Provide the (X, Y) coordinate of the cell's center where the given text is located.  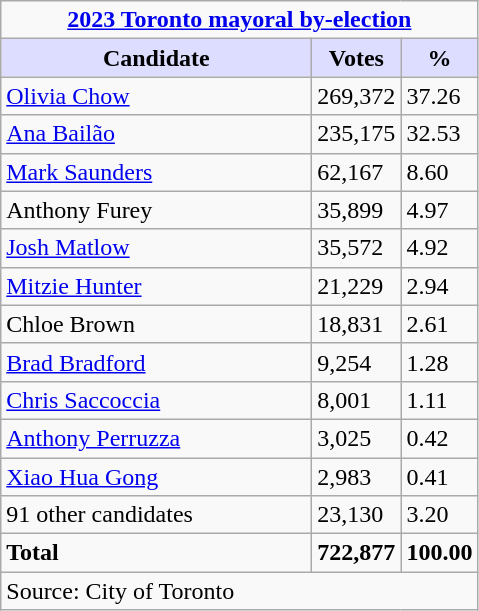
Total (156, 553)
18,831 (356, 324)
35,572 (356, 248)
Xiao Hua Gong (156, 477)
Brad Bradford (156, 362)
4.97 (440, 210)
1.28 (440, 362)
722,877 (356, 553)
Anthony Furey (156, 210)
3.20 (440, 515)
8.60 (440, 172)
Mitzie Hunter (156, 286)
35,899 (356, 210)
8,001 (356, 400)
100.00 (440, 553)
2.94 (440, 286)
2023 Toronto mayoral by-election (240, 20)
Josh Matlow (156, 248)
2.61 (440, 324)
Ana Bailão (156, 134)
Anthony Perruzza (156, 438)
0.41 (440, 477)
Candidate (156, 58)
32.53 (440, 134)
21,229 (356, 286)
0.42 (440, 438)
Chloe Brown (156, 324)
4.92 (440, 248)
62,167 (356, 172)
Votes (356, 58)
Olivia Chow (156, 96)
1.11 (440, 400)
2,983 (356, 477)
Source: City of Toronto (240, 591)
Mark Saunders (156, 172)
3,025 (356, 438)
37.26 (440, 96)
9,254 (356, 362)
23,130 (356, 515)
% (440, 58)
235,175 (356, 134)
Chris Saccoccia (156, 400)
91 other candidates (156, 515)
269,372 (356, 96)
